Scan for the cell matching the given text and deliver its (x, y) coordinate at center. 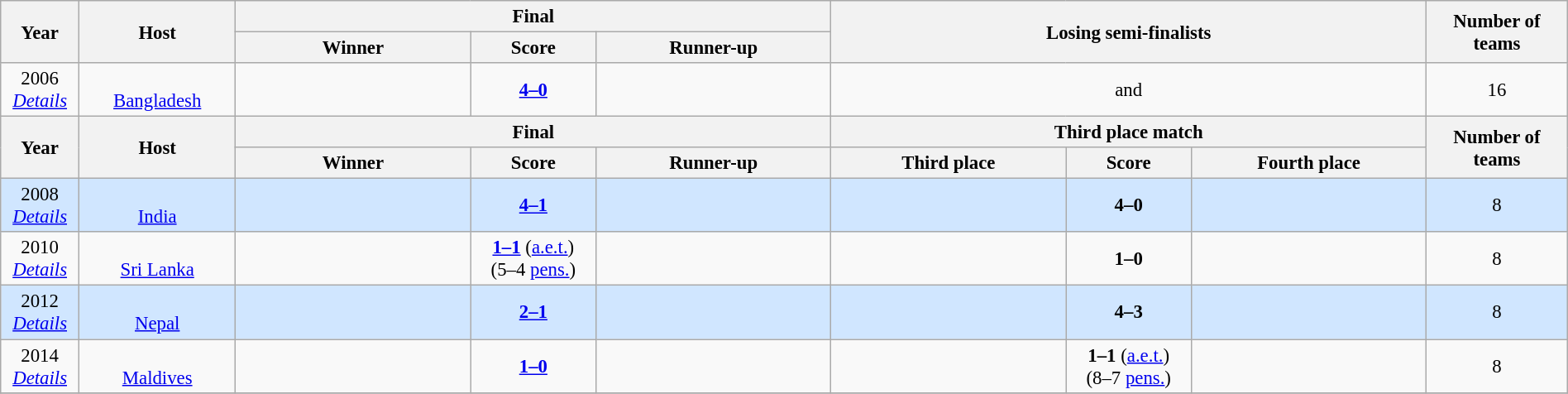
16 (1497, 89)
2012Details (40, 313)
1–1 (a.e.t.)(5–4 pens.) (533, 258)
Fourth place (1308, 163)
1–1 (a.e.t.)(8–7 pens.) (1129, 366)
Nepal (157, 313)
4–3 (1129, 313)
2014Details (40, 366)
and (1129, 89)
Third place (949, 163)
Maldives (157, 366)
Bangladesh (157, 89)
2–1 (533, 313)
2008Details (40, 205)
2006Details (40, 89)
Third place match (1129, 132)
India (157, 205)
2010Details (40, 258)
4–1 (533, 205)
Sri Lanka (157, 258)
Losing semi-finalists (1129, 31)
